Search for the cell housing the specified text and yield its [x, y] center coordinate. 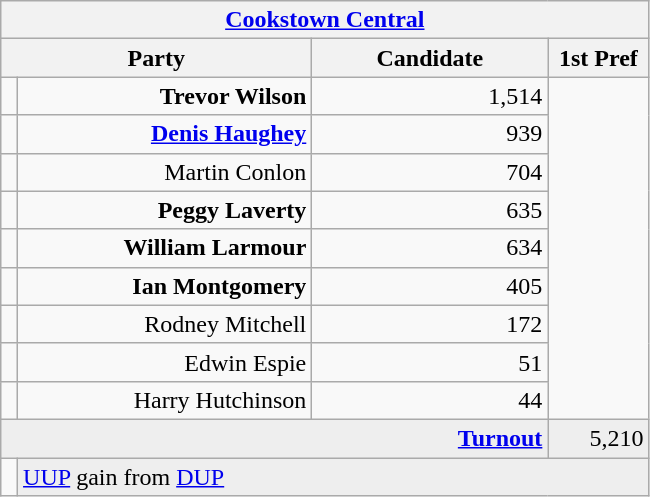
Cookstown Central [325, 20]
172 [430, 324]
Martin Conlon [165, 172]
Harry Hutchinson [165, 400]
UUP gain from DUP [334, 477]
939 [430, 134]
635 [430, 210]
Rodney Mitchell [165, 324]
704 [430, 172]
Turnout [274, 438]
Ian Montgomery [165, 286]
634 [430, 248]
William Larmour [165, 248]
51 [430, 362]
Candidate [430, 58]
Edwin Espie [165, 362]
Party [156, 58]
1,514 [430, 96]
Denis Haughey [165, 134]
Peggy Laverty [165, 210]
44 [430, 400]
1st Pref [598, 58]
Trevor Wilson [165, 96]
405 [430, 286]
5,210 [598, 438]
